From the cell containing the given text, extract its center point as [x, y] coordinate. 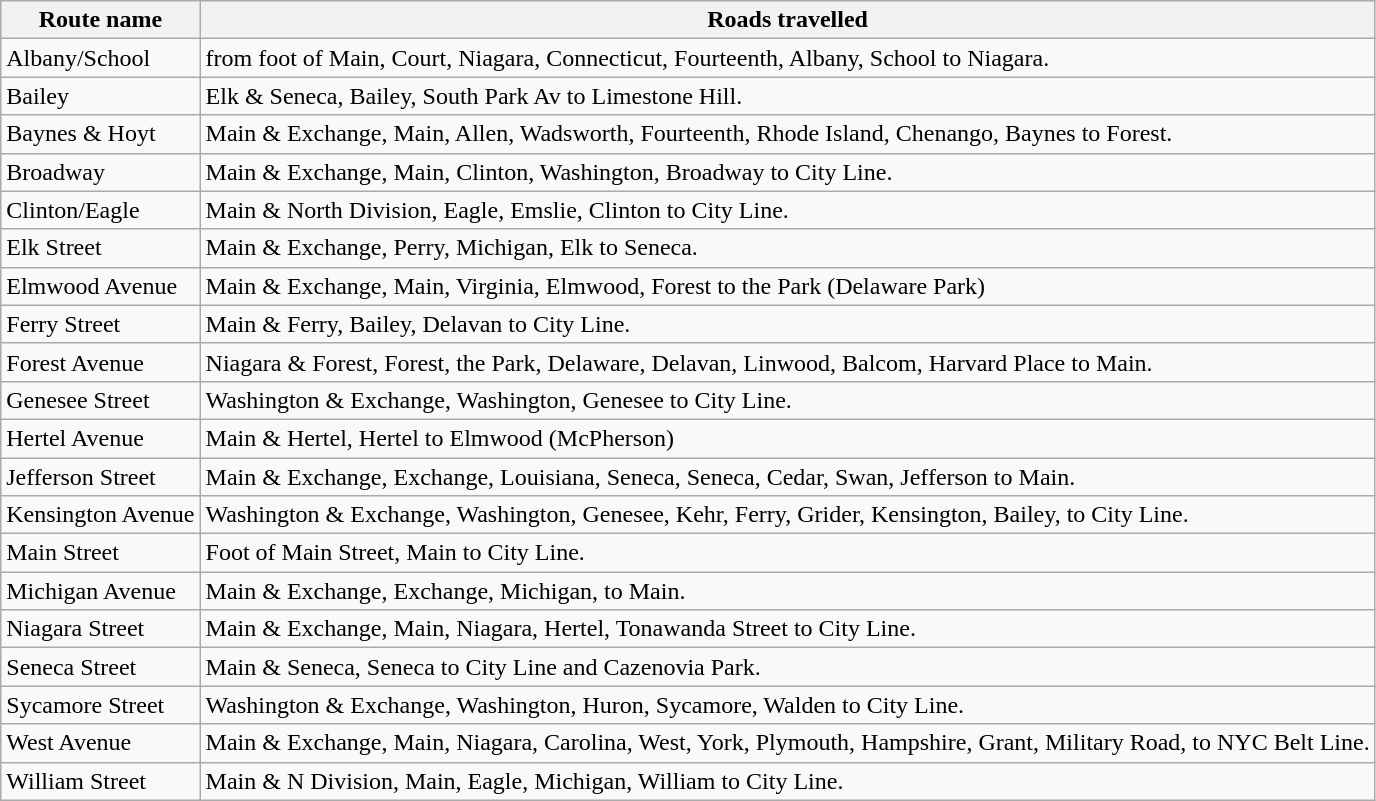
Jefferson Street [100, 477]
Foot of Main Street, Main to City Line. [788, 553]
Main & Exchange, Exchange, Louisiana, Seneca, Seneca, Cedar, Swan, Jefferson to Main. [788, 477]
Main & North Division, Eagle, Emslie, Clinton to City Line. [788, 210]
Genesee Street [100, 400]
Washington & Exchange, Washington, Genesee, Kehr, Ferry, Grider, Kensington, Bailey, to City Line. [788, 515]
William Street [100, 781]
Ferry Street [100, 324]
Baynes & Hoyt [100, 134]
Main & Exchange, Exchange, Michigan, to Main. [788, 591]
Kensington Avenue [100, 515]
Washington & Exchange, Washington, Huron, Sycamore, Walden to City Line. [788, 705]
Niagara Street [100, 629]
Michigan Avenue [100, 591]
Main & Hertel, Hertel to Elmwood (McPherson) [788, 438]
Elmwood Avenue [100, 286]
Clinton/Eagle [100, 210]
Elk Street [100, 248]
Main & N Division, Main, Eagle, Michigan, William to City Line. [788, 781]
Hertel Avenue [100, 438]
Main & Exchange, Main, Niagara, Carolina, West, York, Plymouth, Hampshire, Grant, Military Road, to NYC Belt Line. [788, 743]
Sycamore Street [100, 705]
West Avenue [100, 743]
Roads travelled [788, 20]
Main & Exchange, Perry, Michigan, Elk to Seneca. [788, 248]
Main & Exchange, Main, Niagara, Hertel, Tonawanda Street to City Line. [788, 629]
Main Street [100, 553]
from foot of Main, Court, Niagara, Connecticut, Fourteenth, Albany, School to Niagara. [788, 58]
Niagara & Forest, Forest, the Park, Delaware, Delavan, Linwood, Balcom, Harvard Place to Main. [788, 362]
Forest Avenue [100, 362]
Main & Seneca, Seneca to City Line and Cazenovia Park. [788, 667]
Main & Exchange, Main, Clinton, Washington, Broadway to City Line. [788, 172]
Main & Exchange, Main, Virginia, Elmwood, Forest to the Park (Delaware Park) [788, 286]
Main & Exchange, Main, Allen, Wadsworth, Fourteenth, Rhode Island, Chenango, Baynes to Forest. [788, 134]
Washington & Exchange, Washington, Genesee to City Line. [788, 400]
Seneca Street [100, 667]
Albany/School [100, 58]
Bailey [100, 96]
Broadway [100, 172]
Main & Ferry, Bailey, Delavan to City Line. [788, 324]
Elk & Seneca, Bailey, South Park Av to Limestone Hill. [788, 96]
Route name [100, 20]
